Capture the cell that displays the provided text and extract its [X, Y] central coordinate. 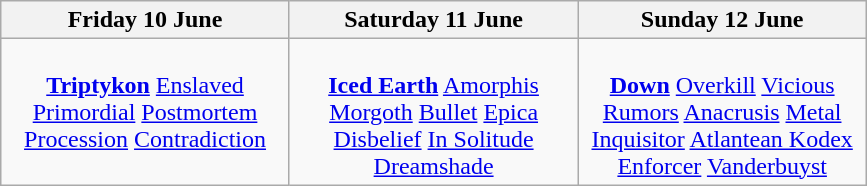
Sunday 12 June [722, 20]
Triptykon Enslaved Primordial Postmortem Procession Contradiction [146, 112]
Iced Earth Amorphis Morgoth Bullet Epica Disbelief In Solitude Dreamshade [434, 112]
Saturday 11 June [434, 20]
Friday 10 June [146, 20]
Down Overkill Vicious Rumors Anacrusis Metal Inquisitor Atlantean Kodex Enforcer Vanderbuyst [722, 112]
